Detect which cell encompasses the target text, then output its [x, y] center coordinate. 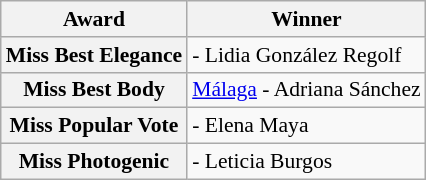
Winner [306, 19]
- Lidia González Regolf [306, 55]
Miss Best Body [94, 90]
Miss Popular Vote [94, 126]
Award [94, 19]
Miss Photogenic [94, 162]
Miss Best Elegance [94, 55]
Málaga - Adriana Sánchez [306, 90]
- Elena Maya [306, 126]
- Leticia Burgos [306, 162]
